Search for the cell housing the specified text and yield its [X, Y] center coordinate. 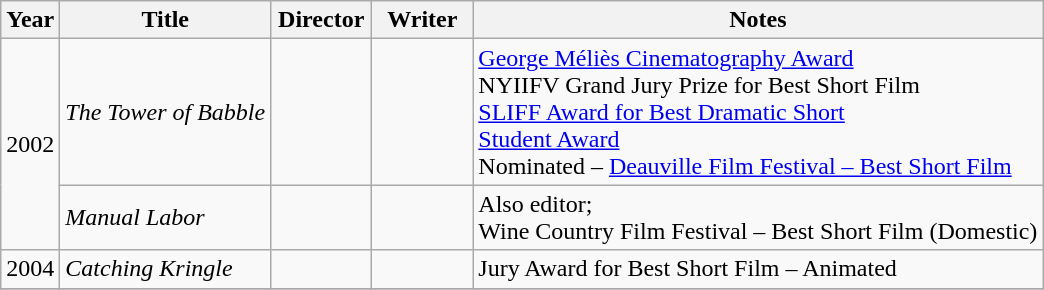
2004 [30, 269]
2002 [30, 144]
The Tower of Babble [166, 112]
Year [30, 20]
Director [322, 20]
Manual Labor [166, 218]
Jury Award for Best Short Film – Animated [758, 269]
Catching Kringle [166, 269]
Also editor; Wine Country Film Festival – Best Short Film (Domestic) [758, 218]
Notes [758, 20]
Title [166, 20]
Writer [422, 20]
